Return (x, y) of the center of cell containing provided text 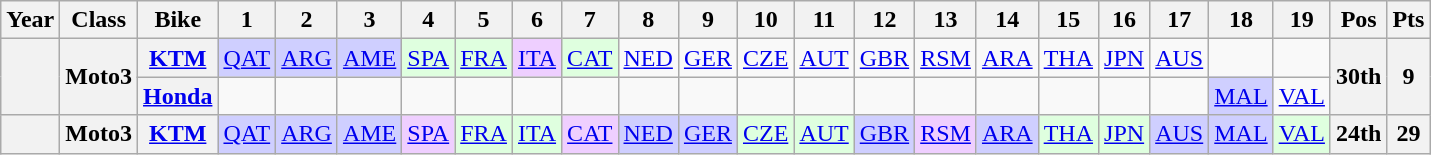
1 (247, 20)
5 (484, 20)
8 (648, 20)
24th (1358, 134)
2 (307, 20)
29 (1408, 134)
Honda (178, 96)
19 (1302, 20)
17 (1180, 20)
3 (369, 20)
Year (30, 20)
12 (884, 20)
11 (824, 20)
Pts (1408, 20)
10 (765, 20)
Bike (178, 20)
4 (428, 20)
Pos (1358, 20)
18 (1241, 20)
15 (1068, 20)
6 (536, 20)
16 (1124, 20)
30th (1358, 77)
14 (1007, 20)
Class (99, 20)
13 (946, 20)
7 (590, 20)
